Detect which cell encompasses the target text, then output its [X, Y] center coordinate. 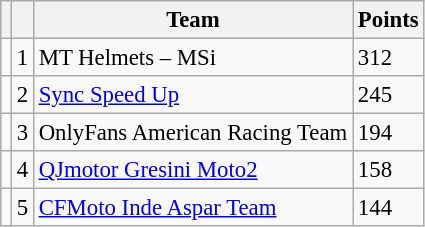
MT Helmets – MSi [192, 58]
158 [388, 170]
OnlyFans American Racing Team [192, 133]
1 [22, 58]
QJmotor Gresini Moto2 [192, 170]
245 [388, 95]
3 [22, 133]
4 [22, 170]
Team [192, 20]
144 [388, 208]
CFMoto Inde Aspar Team [192, 208]
194 [388, 133]
2 [22, 95]
Points [388, 20]
5 [22, 208]
312 [388, 58]
Sync Speed Up [192, 95]
